Extract the (x, y) coordinate from the center of the cell holding the provided text.  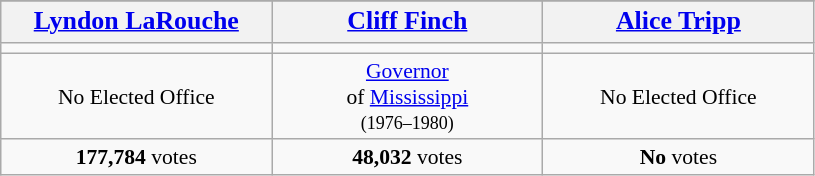
177,784 votes (136, 158)
No votes (678, 158)
Alice Tripp (678, 22)
Governorof Mississippi(1976–1980) (408, 96)
Lyndon LaRouche (136, 22)
48,032 votes (408, 158)
Cliff Finch (408, 22)
